Identify which cell holds the provided text, then report its (X, Y) central coordinate. 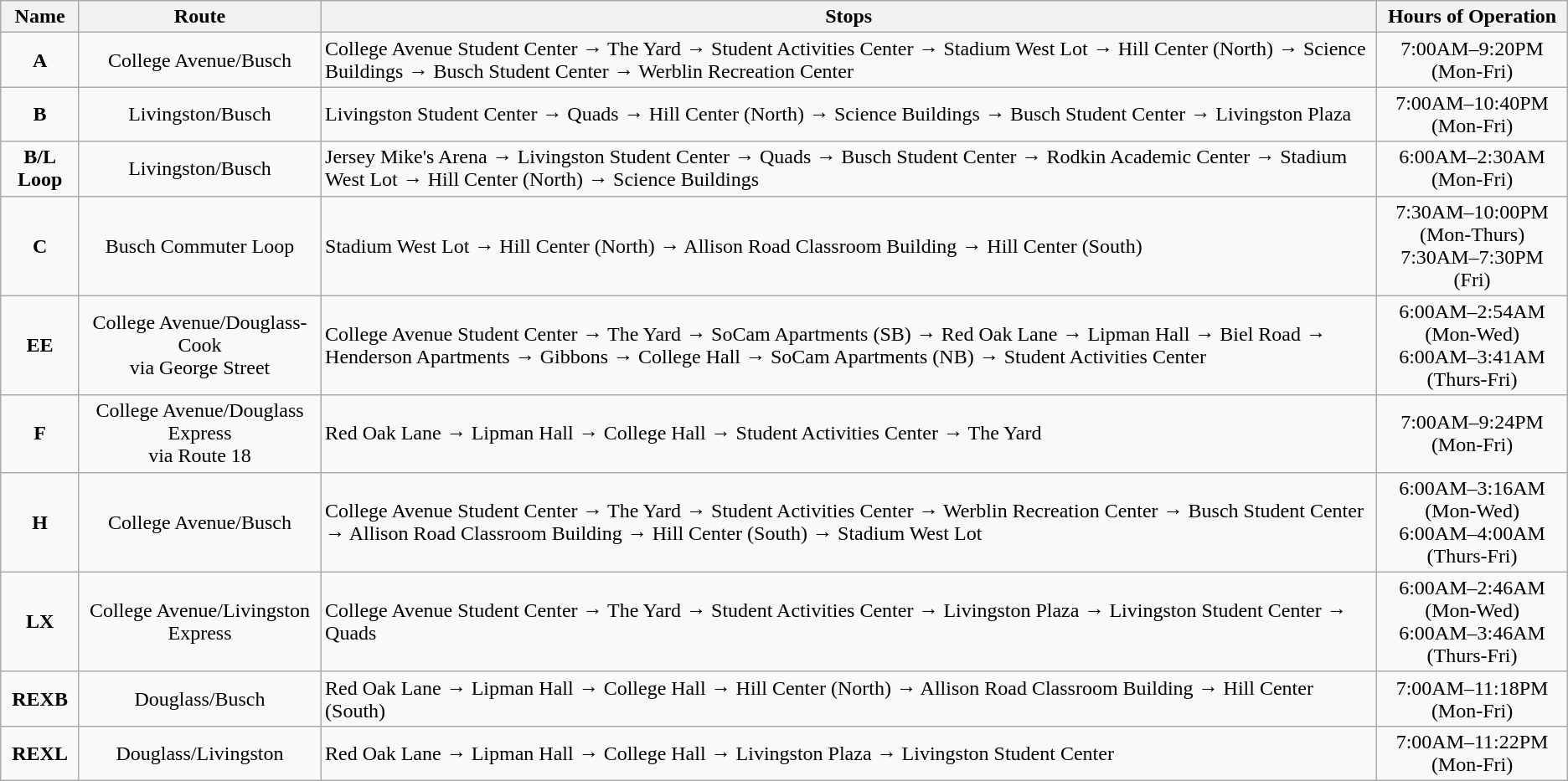
Stadium West Lot → Hill Center (North) → Allison Road Classroom Building → Hill Center (South) (849, 246)
Stops (849, 17)
7:00AM–9:20PM (Mon-Fri) (1473, 60)
6:00AM–3:16AM (Mon-Wed)6:00AM–4:00AM (Thurs-Fri) (1473, 522)
Hours of Operation (1473, 17)
B (40, 114)
7:00AM–10:40PM (Mon-Fri) (1473, 114)
7:00AM–11:18PM (Mon-Fri) (1473, 698)
EE (40, 345)
B/L Loop (40, 169)
Red Oak Lane → Lipman Hall → College Hall → Hill Center (North) → Allison Road Classroom Building → Hill Center (South) (849, 698)
Route (199, 17)
Red Oak Lane → Lipman Hall → College Hall → Livingston Plaza → Livingston Student Center (849, 753)
6:00AM–2:30AM (Mon-Fri) (1473, 169)
7:30AM–10:00PM (Mon-Thurs)7:30AM–7:30PM (Fri) (1473, 246)
College Avenue/Douglass Expressvia Route 18 (199, 434)
Livingston Student Center → Quads → Hill Center (North) → Science Buildings → Busch Student Center → Livingston Plaza (849, 114)
A (40, 60)
C (40, 246)
Douglass/Livingston (199, 753)
College Avenue Student Center → The Yard → Student Activities Center → Livingston Plaza → Livingston Student Center → Quads (849, 621)
REXB (40, 698)
Douglass/Busch (199, 698)
7:00AM–11:22PM (Mon-Fri) (1473, 753)
Name (40, 17)
6:00AM–2:46AM (Mon-Wed)6:00AM–3:46AM (Thurs-Fri) (1473, 621)
6:00AM–2:54AM (Mon-Wed)6:00AM–3:41AM (Thurs-Fri) (1473, 345)
Red Oak Lane → Lipman Hall → College Hall → Student Activities Center → The Yard (849, 434)
LX (40, 621)
Busch Commuter Loop (199, 246)
F (40, 434)
College Avenue/Douglass-Cookvia George Street (199, 345)
College Avenue/Livingston Express (199, 621)
H (40, 522)
7:00AM–9:24PM (Mon-Fri) (1473, 434)
REXL (40, 753)
